Identify which cell holds the provided text, then report its (x, y) central coordinate. 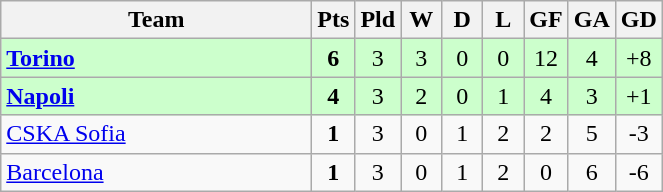
GF (546, 20)
5 (592, 134)
-3 (638, 134)
Pts (334, 20)
Barcelona (156, 172)
CSKA Sofia (156, 134)
L (504, 20)
-6 (638, 172)
12 (546, 58)
+1 (638, 96)
Napoli (156, 96)
+8 (638, 58)
GD (638, 20)
Torino (156, 58)
W (422, 20)
D (462, 20)
Pld (378, 20)
Team (156, 20)
GA (592, 20)
